Determine the (X, Y) coordinate at the center of the cell enclosing the given text.  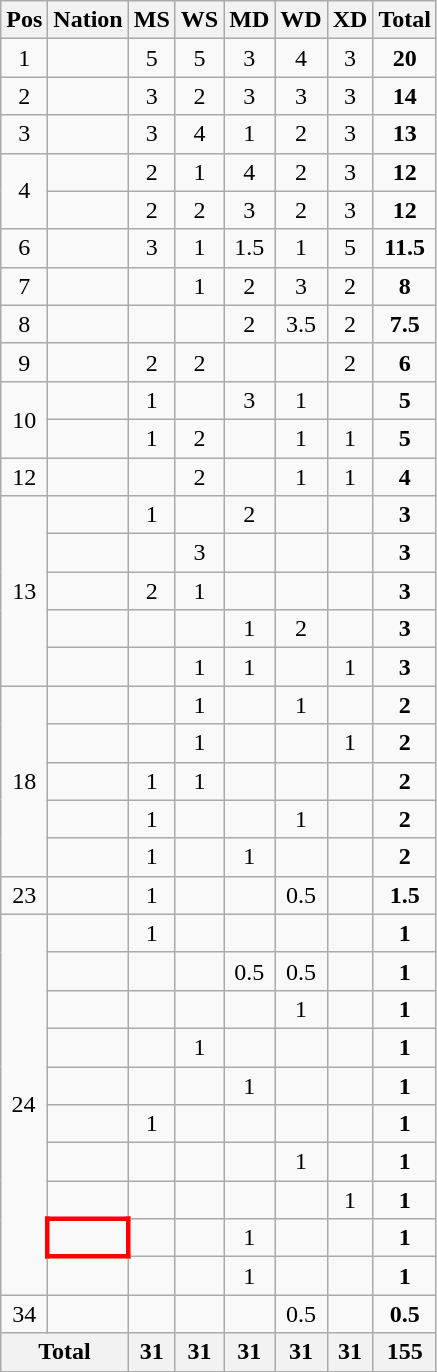
3.5 (301, 324)
7 (24, 286)
Nation (88, 20)
34 (24, 1314)
23 (24, 895)
WS (199, 20)
155 (405, 1352)
9 (24, 362)
24 (24, 1104)
7.5 (405, 324)
XD (350, 20)
14 (405, 96)
WD (301, 20)
20 (405, 58)
18 (24, 781)
MD (250, 20)
MS (152, 20)
11.5 (405, 248)
Pos (24, 20)
10 (24, 419)
